Determine the (x, y) coordinate at the center of the cell enclosing the given text.  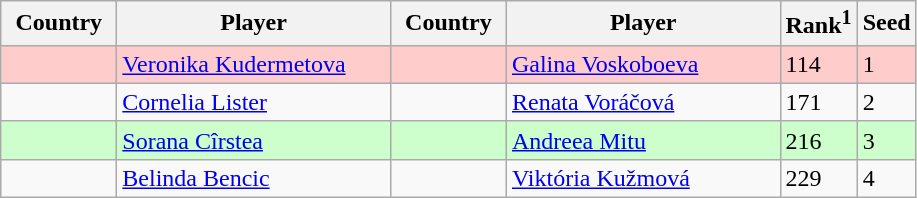
Cornelia Lister (254, 102)
Andreea Mitu (643, 140)
3 (886, 140)
Veronika Kudermetova (254, 64)
Belinda Bencic (254, 178)
171 (818, 102)
Viktória Kužmová (643, 178)
Galina Voskoboeva (643, 64)
114 (818, 64)
Rank1 (818, 24)
1 (886, 64)
229 (818, 178)
Renata Voráčová (643, 102)
Sorana Cîrstea (254, 140)
2 (886, 102)
216 (818, 140)
Seed (886, 24)
4 (886, 178)
